Pinpoint the cell where the given text exists, returning its (X, Y) midpoint coordinate. 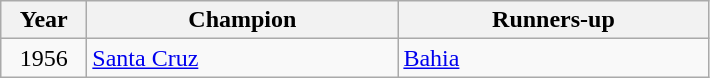
Runners-up (554, 20)
1956 (44, 58)
Bahia (554, 58)
Santa Cruz (242, 58)
Year (44, 20)
Champion (242, 20)
